Determine the (X, Y) coordinate at the center of the cell enclosing the given text.  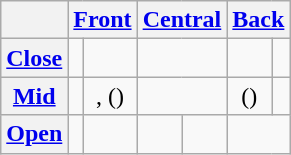
Front (102, 20)
Mid (34, 96)
Back (258, 20)
Central (182, 20)
, () (110, 96)
() (250, 96)
Close (34, 58)
Open (34, 134)
